Extract the [X, Y] coordinate from the center of the cell holding the provided text.  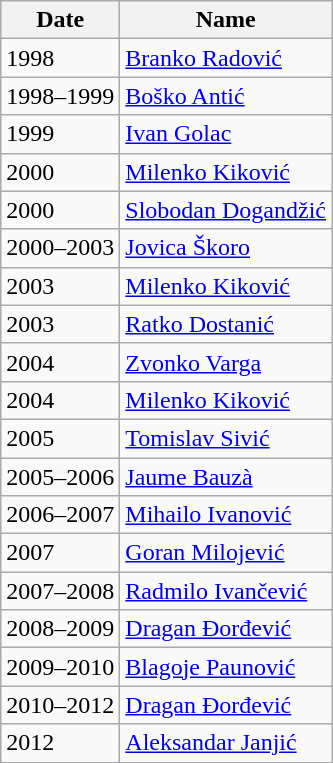
Ratko Dostanić [226, 324]
Mihailo Ivanović [226, 515]
Zvonko Varga [226, 362]
Aleksandar Janjić [226, 743]
1999 [60, 134]
Jaume Bauzà [226, 477]
Branko Radović [226, 58]
Radmilo Ivančević [226, 591]
2008–2009 [60, 629]
2005 [60, 438]
Goran Milojević [226, 553]
2005–2006 [60, 477]
Name [226, 20]
2000–2003 [60, 248]
Date [60, 20]
Slobodan Dogandžić [226, 210]
2012 [60, 743]
Ivan Golac [226, 134]
Boško Antić [226, 96]
1998 [60, 58]
2006–2007 [60, 515]
1998–1999 [60, 96]
Tomislav Sivić [226, 438]
2010–2012 [60, 705]
2009–2010 [60, 667]
Jovica Škoro [226, 248]
2007 [60, 553]
Blagoje Paunović [226, 667]
2007–2008 [60, 591]
